Pinpoint the cell where the given text exists, returning its (x, y) midpoint coordinate. 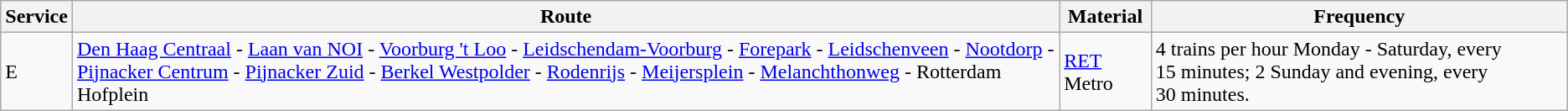
4 trains per hour Monday - Saturday, every 15 minutes; 2 Sunday and evening, every 30 minutes. (1359, 71)
Frequency (1359, 17)
E (37, 71)
Service (37, 17)
Route (565, 17)
Material (1106, 17)
RET Metro (1106, 71)
